Capture the cell that displays the provided text and extract its [X, Y] central coordinate. 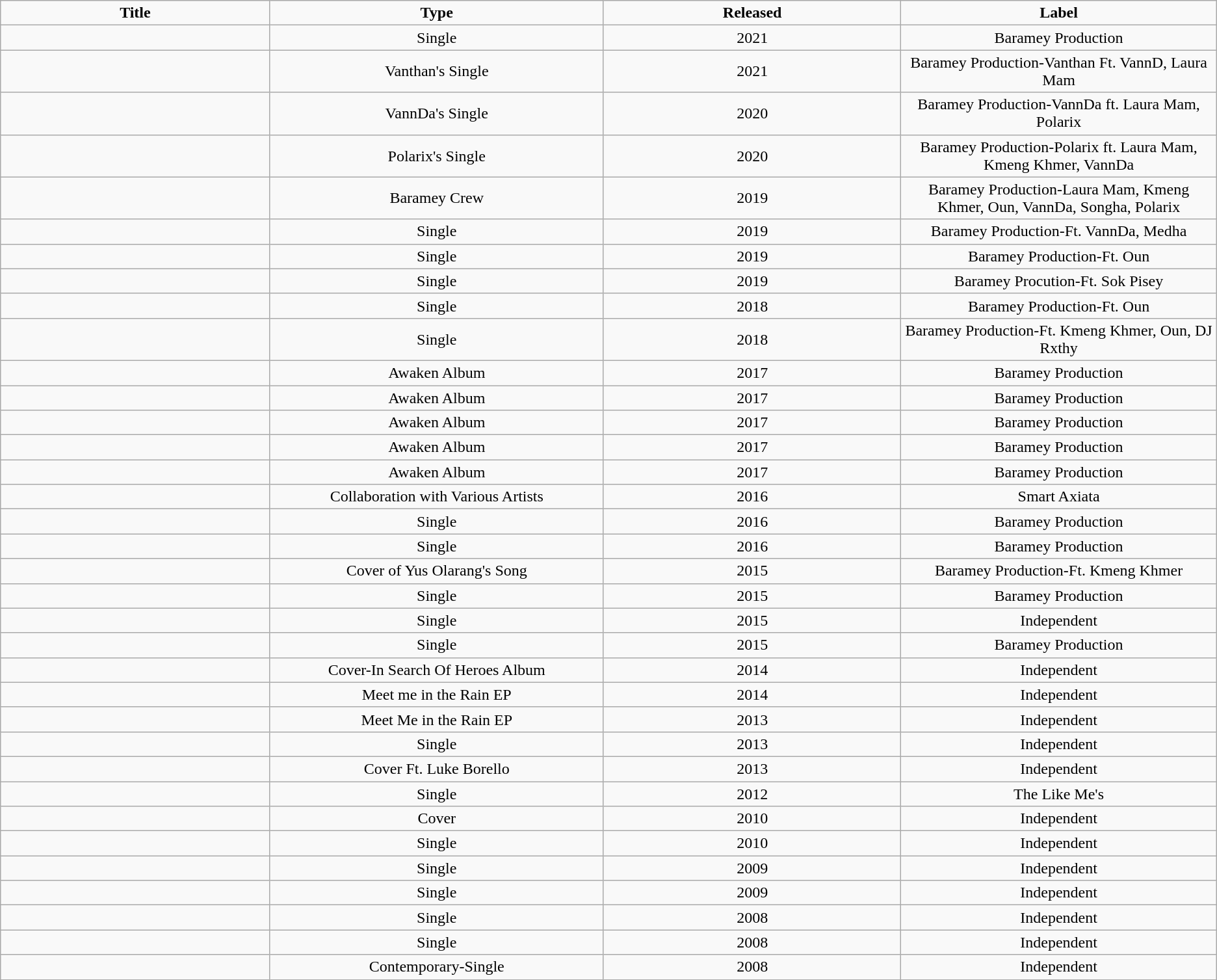
Meet me in the Rain EP [437, 695]
2012 [752, 794]
Baramey Production-Ft. Kmeng Khmer [1058, 571]
Baramey Production-Vanthan Ft. VannD, Laura Mam [1058, 72]
VannDa's Single [437, 113]
Cover-In Search Of Heroes Album [437, 670]
Collaboration with Various Artists [437, 497]
Cover [437, 819]
The Like Me's [1058, 794]
Baramey Production-Laura Mam, Kmeng Khmer, Oun, VannDa, Songha, Polarix [1058, 198]
Baramey Production-Polarix ft. Laura Mam, Kmeng Khmer, VannDa [1058, 156]
Released [752, 13]
Baramey Crew [437, 198]
Type [437, 13]
Label [1058, 13]
Baramey Production-VannDa ft. Laura Mam, Polarix [1058, 113]
Contemporary-Single [437, 967]
Meet Me in the Rain EP [437, 719]
Baramey Production-Ft. Kmeng Khmer, Oun, DJ Rxthy [1058, 339]
Baramey Production-Ft. VannDa, Medha [1058, 232]
Polarix's Single [437, 156]
Vanthan's Single [437, 72]
Smart Axiata [1058, 497]
Title [135, 13]
Cover of Yus Olarang's Song [437, 571]
Baramey Procution-Ft. Sok Pisey [1058, 281]
Cover Ft. Luke Borello [437, 769]
